Return the [x, y] coordinate for the center point of the cell that contains the specified text.  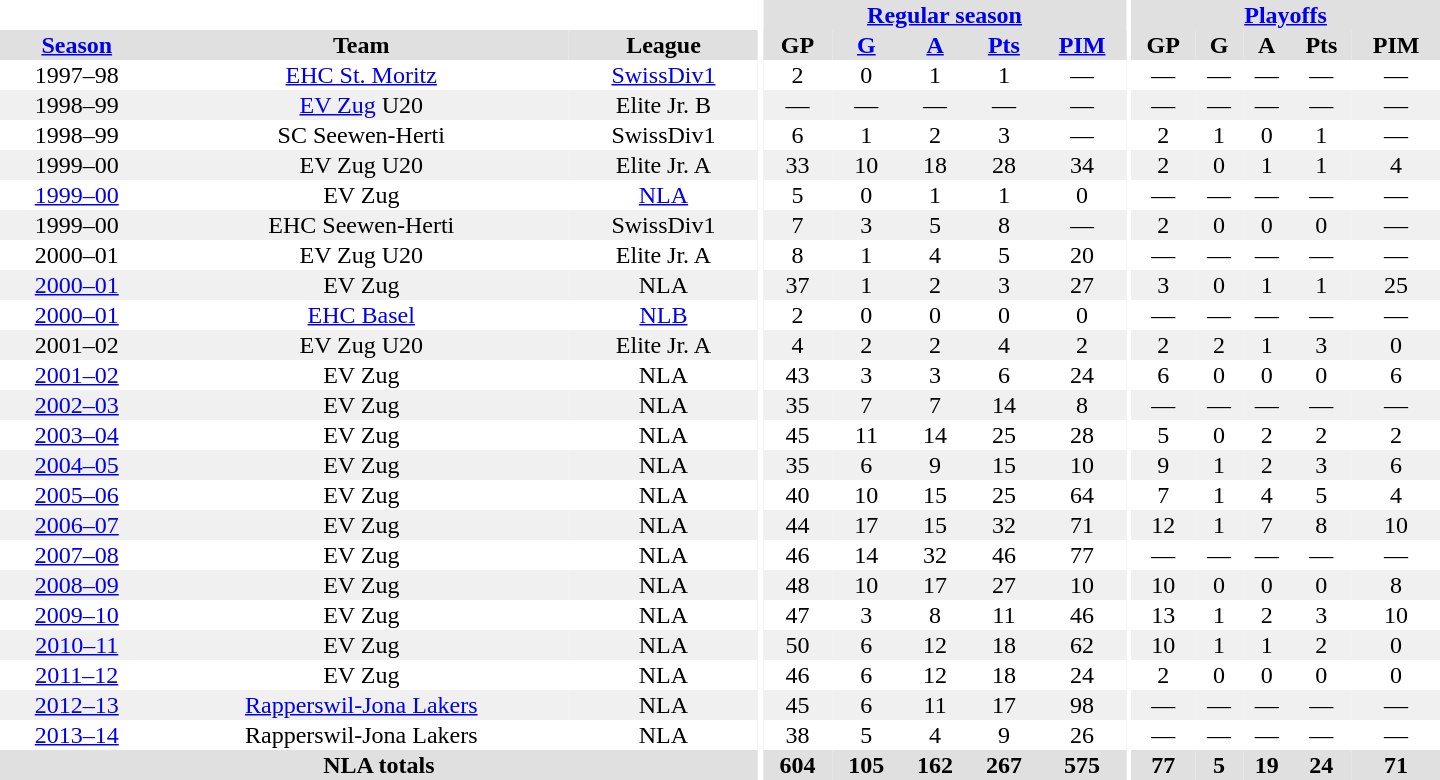
98 [1082, 705]
EHC Seewen-Herti [361, 225]
26 [1082, 735]
575 [1082, 765]
2004–05 [76, 465]
40 [798, 495]
64 [1082, 495]
162 [936, 765]
43 [798, 375]
2002–03 [76, 405]
EHC Basel [361, 315]
105 [866, 765]
20 [1082, 255]
2008–09 [76, 585]
44 [798, 525]
2012–13 [76, 705]
604 [798, 765]
34 [1082, 165]
Elite Jr. B [664, 105]
2013–14 [76, 735]
NLA totals [379, 765]
2010–11 [76, 645]
62 [1082, 645]
267 [1004, 765]
Season [76, 45]
37 [798, 285]
38 [798, 735]
47 [798, 615]
NLB [664, 315]
2011–12 [76, 675]
48 [798, 585]
Playoffs [1286, 15]
SC Seewen-Herti [361, 135]
19 [1267, 765]
1997–98 [76, 75]
2003–04 [76, 435]
2005–06 [76, 495]
EHC St. Moritz [361, 75]
2009–10 [76, 615]
League [664, 45]
50 [798, 645]
33 [798, 165]
Team [361, 45]
2006–07 [76, 525]
13 [1163, 615]
2007–08 [76, 555]
Regular season [944, 15]
